Scan for the cell matching the given text and deliver its (X, Y) coordinate at center. 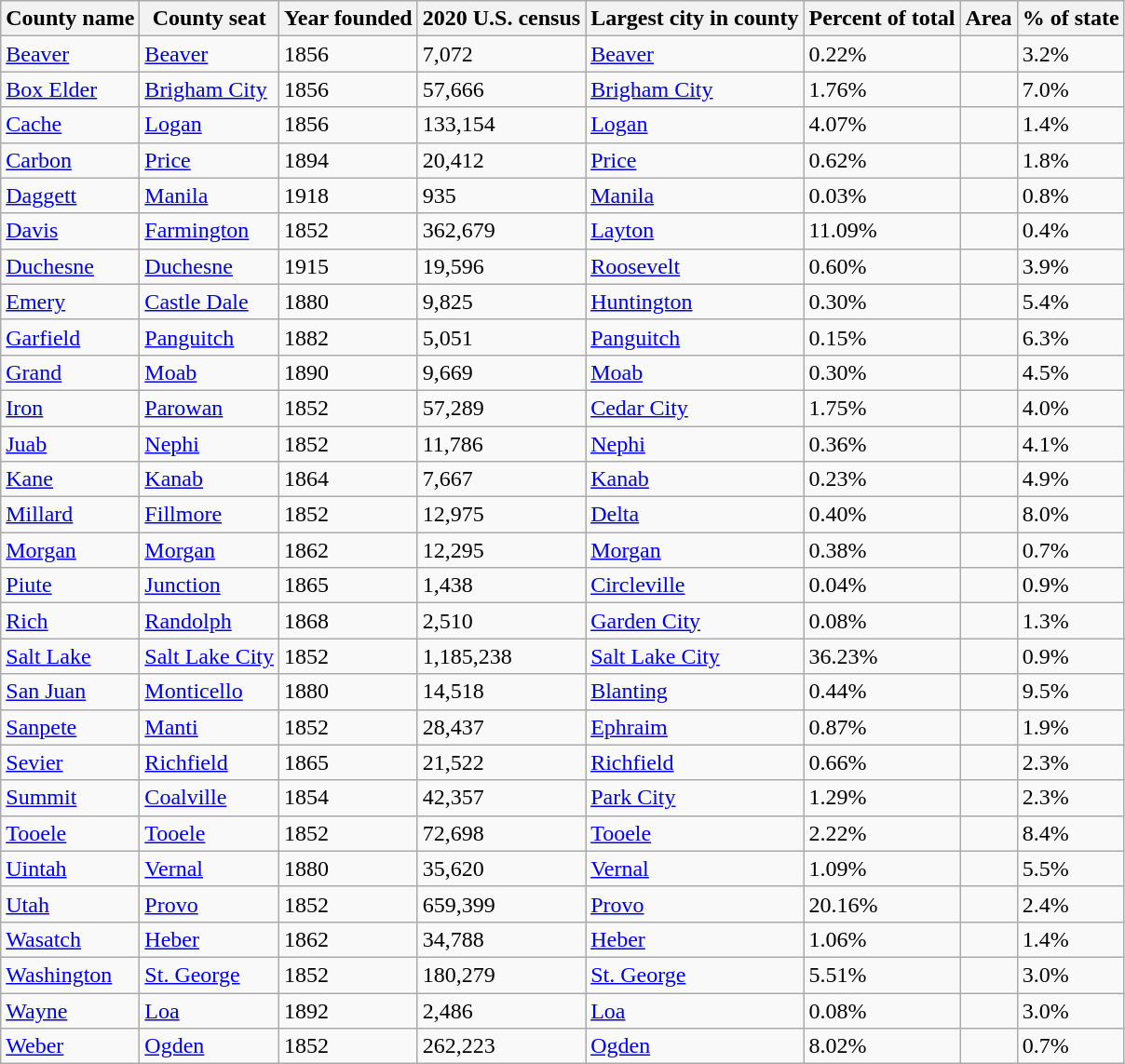
Rich (71, 621)
0.44% (882, 692)
35,620 (501, 869)
0.87% (882, 727)
1854 (348, 798)
4.1% (1071, 444)
1.09% (882, 869)
Weber (71, 1046)
Box Elder (71, 89)
1892 (348, 1010)
Cedar City (695, 408)
1.3% (1071, 621)
% of state (1071, 19)
Salt Lake (71, 656)
1.76% (882, 89)
Grand (71, 372)
Year founded (348, 19)
1,438 (501, 586)
1.75% (882, 408)
21,522 (501, 762)
Daggett (71, 195)
Junction (210, 586)
0.04% (882, 586)
County seat (210, 19)
0.03% (882, 195)
Kane (71, 479)
2,510 (501, 621)
0.15% (882, 337)
1,185,238 (501, 656)
Carbon (71, 160)
Fillmore (210, 515)
Park City (695, 798)
14,518 (501, 692)
Layton (695, 231)
4.5% (1071, 372)
262,223 (501, 1046)
1915 (348, 266)
San Juan (71, 692)
Blanting (695, 692)
12,975 (501, 515)
9,669 (501, 372)
0.4% (1071, 231)
935 (501, 195)
Uintah (71, 869)
3.2% (1071, 54)
4.07% (882, 125)
2.4% (1071, 904)
Ephraim (695, 727)
0.66% (882, 762)
5.4% (1071, 302)
5.51% (882, 975)
57,666 (501, 89)
0.62% (882, 160)
Utah (71, 904)
1890 (348, 372)
1.8% (1071, 160)
57,289 (501, 408)
1882 (348, 337)
County name (71, 19)
2020 U.S. census (501, 19)
1.29% (882, 798)
659,399 (501, 904)
180,279 (501, 975)
Largest city in county (695, 19)
Millard (71, 515)
133,154 (501, 125)
1918 (348, 195)
Castle Dale (210, 302)
12,295 (501, 550)
2.22% (882, 833)
2,486 (501, 1010)
Parowan (210, 408)
4.0% (1071, 408)
6.3% (1071, 337)
Percent of total (882, 19)
Emery (71, 302)
Wayne (71, 1010)
Juab (71, 444)
4.9% (1071, 479)
1864 (348, 479)
19,596 (501, 266)
8.4% (1071, 833)
362,679 (501, 231)
Washington (71, 975)
5.5% (1071, 869)
5,051 (501, 337)
1894 (348, 160)
Huntington (695, 302)
11.09% (882, 231)
7.0% (1071, 89)
Garden City (695, 621)
Area (989, 19)
Monticello (210, 692)
8.0% (1071, 515)
Farmington (210, 231)
0.23% (882, 479)
Garfield (71, 337)
8.02% (882, 1046)
Cache (71, 125)
72,698 (501, 833)
Delta (695, 515)
0.38% (882, 550)
Davis (71, 231)
Roosevelt (695, 266)
3.9% (1071, 266)
1.06% (882, 939)
9.5% (1071, 692)
0.60% (882, 266)
Summit (71, 798)
0.8% (1071, 195)
Iron (71, 408)
28,437 (501, 727)
Piute (71, 586)
42,357 (501, 798)
Coalville (210, 798)
Sanpete (71, 727)
Randolph (210, 621)
34,788 (501, 939)
Sevier (71, 762)
7,072 (501, 54)
Circleville (695, 586)
0.22% (882, 54)
1868 (348, 621)
Manti (210, 727)
0.40% (882, 515)
20.16% (882, 904)
Wasatch (71, 939)
20,412 (501, 160)
7,667 (501, 479)
36.23% (882, 656)
0.36% (882, 444)
9,825 (501, 302)
1.9% (1071, 727)
11,786 (501, 444)
